Search for the cell housing the specified text and yield its [x, y] center coordinate. 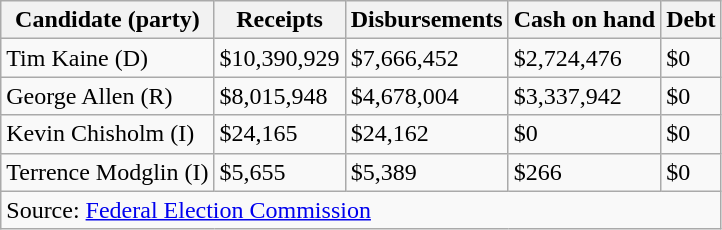
$4,678,004 [426, 96]
Cash on hand [584, 20]
Source: Federal Election Commission [361, 210]
Candidate (party) [108, 20]
Kevin Chisholm (I) [108, 134]
Terrence Modglin (I) [108, 172]
$5,655 [280, 172]
$8,015,948 [280, 96]
Disbursements [426, 20]
$2,724,476 [584, 58]
Receipts [280, 20]
$7,666,452 [426, 58]
$10,390,929 [280, 58]
$266 [584, 172]
$24,165 [280, 134]
$3,337,942 [584, 96]
$24,162 [426, 134]
George Allen (R) [108, 96]
Debt [691, 20]
$5,389 [426, 172]
Tim Kaine (D) [108, 58]
